Pinpoint the cell where the given text exists, returning its (X, Y) midpoint coordinate. 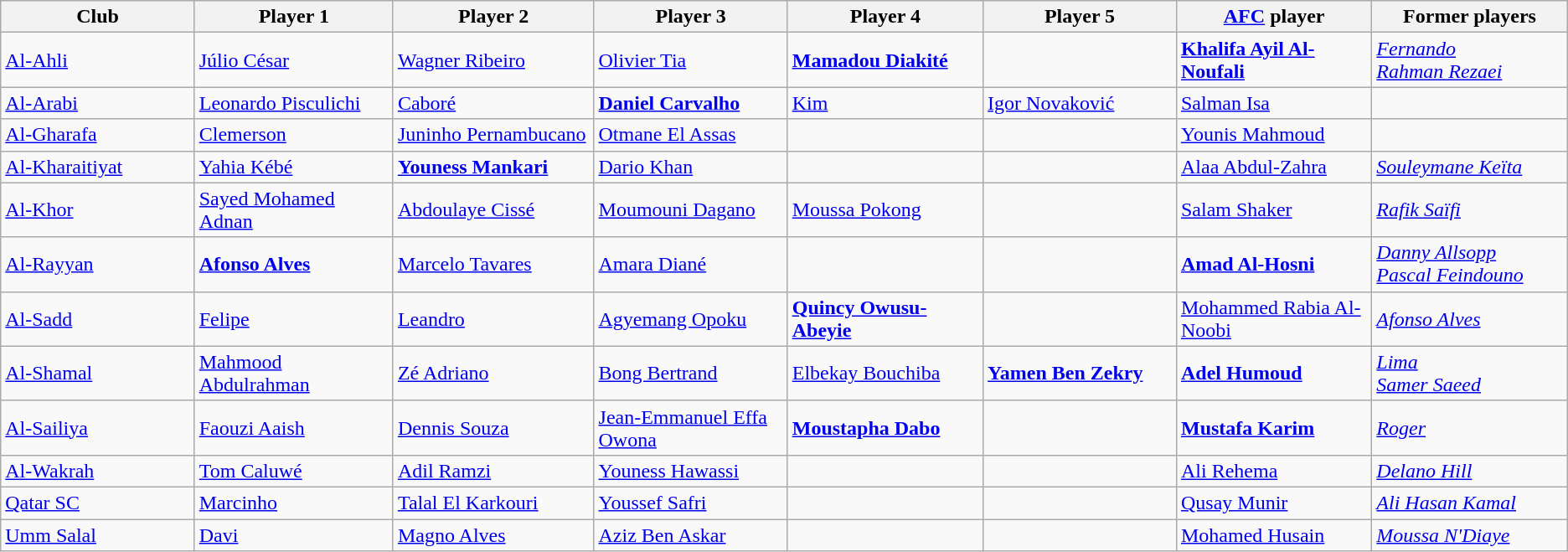
Mustafa Karim (1273, 427)
Amad Al-Hosni (1273, 265)
Clemerson (293, 135)
Tom Caluwé (293, 471)
Amara Diané (690, 265)
Rafik Saïfi (1469, 209)
Sayed Mohamed Adnan (293, 209)
Dario Khan (690, 167)
Marcinho (293, 503)
Player 3 (690, 17)
Youssef Safri (690, 503)
Abdoulaye Cissé (493, 209)
Player 1 (293, 17)
Al-Wakrah (97, 471)
Delano Hill (1469, 471)
Former players (1469, 17)
Adil Ramzi (493, 471)
Salam Shaker (1273, 209)
Moustapha Dabo (885, 427)
Magno Alves (493, 535)
Al-Ahli (97, 60)
Al-Kharaitiyat (97, 167)
Qatar SC (97, 503)
Al-Khor (97, 209)
Marcelo Tavares (493, 265)
Juninho Pernambucano (493, 135)
Mahmood Abdulrahman (293, 374)
Mohamed Husain (1273, 535)
Wagner Ribeiro (493, 60)
Zé Adriano (493, 374)
Yamen Ben Zekry (1081, 374)
Dennis Souza (493, 427)
Player 5 (1081, 17)
Player 2 (493, 17)
Moussa Pokong (885, 209)
Adel Humoud (1273, 374)
Al-Sadd (97, 318)
Elbekay Bouchiba (885, 374)
Al-Sailiya (97, 427)
Mohammed Rabia Al-Noobi (1273, 318)
Quincy Owusu-Abeyie (885, 318)
Bong Bertrand (690, 374)
Jean-Emmanuel Effa Owona (690, 427)
Leonardo Pisculichi (293, 103)
Youness Hawassi (690, 471)
Mamadou Diakité (885, 60)
Ali Rehema (1273, 471)
Danny Allsopp Pascal Feindouno (1469, 265)
Júlio César (293, 60)
Salman Isa (1273, 103)
Umm Salal (97, 535)
Caboré (493, 103)
Yahia Kébé (293, 167)
Talal El Karkouri (493, 503)
Al-Shamal (97, 374)
Roger (1469, 427)
Moussa N'Diaye (1469, 535)
Felipe (293, 318)
Younis Mahmoud (1273, 135)
Qusay Munir (1273, 503)
Igor Novaković (1081, 103)
Alaa Abdul-Zahra (1273, 167)
Player 4 (885, 17)
Souleymane Keïta (1469, 167)
Al-Gharafa (97, 135)
Daniel Carvalho (690, 103)
Olivier Tia (690, 60)
Davi (293, 535)
Leandro (493, 318)
Khalifa Ayil Al-Noufali (1273, 60)
Otmane El Assas (690, 135)
Al-Rayyan (97, 265)
AFC player (1273, 17)
Club (97, 17)
Moumouni Dagano (690, 209)
Ali Hasan Kamal (1469, 503)
Kim (885, 103)
Faouzi Aaish (293, 427)
Aziz Ben Askar (690, 535)
Youness Mankari (493, 167)
Agyemang Opoku (690, 318)
Fernando Rahman Rezaei (1469, 60)
Al-Arabi (97, 103)
Lima Samer Saeed (1469, 374)
